Determine the [x, y] coordinate at the center of the cell enclosing the given text.  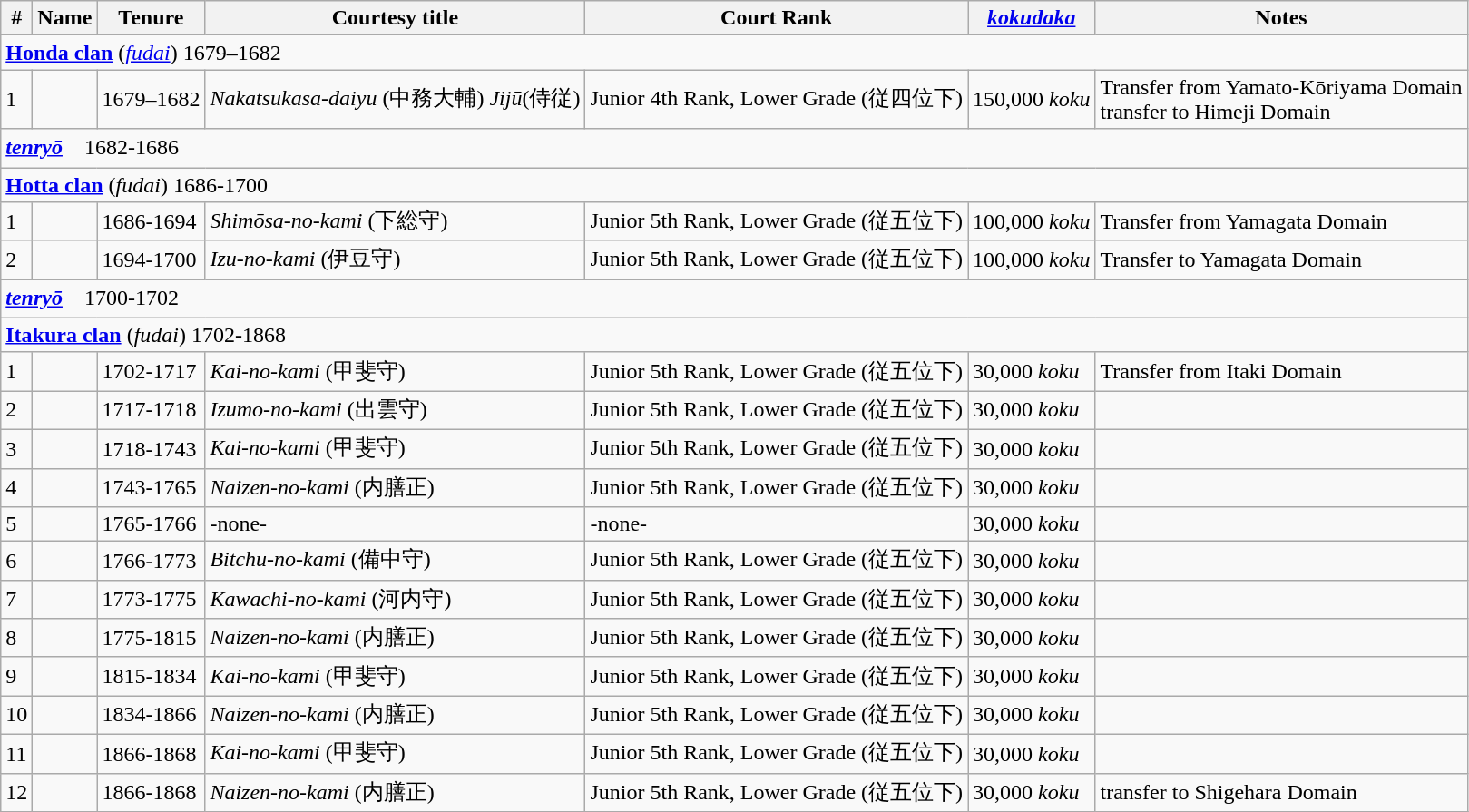
1717-1718 [151, 410]
Tenure [151, 18]
1766-1773 [151, 561]
tenryō 1700-1702 [734, 299]
1679–1682 [151, 100]
Courtesy title [396, 18]
12 [16, 793]
Izu-no-kami (伊豆守) [396, 259]
Izumo-no-kami (出雲守) [396, 410]
Name [65, 18]
1743-1765 [151, 488]
Kawachi-no-kami (河内守) [396, 599]
1718-1743 [151, 448]
6 [16, 561]
Notes [1281, 18]
1702-1717 [151, 372]
10 [16, 715]
1775-1815 [151, 639]
Hotta clan (fudai) 1686-1700 [734, 184]
7 [16, 599]
1765-1766 [151, 524]
8 [16, 639]
Shimōsa-no-kami (下総守) [396, 221]
1834-1866 [151, 715]
150,000 koku [1032, 100]
Transfer to Yamagata Domain [1281, 259]
kokudaka [1032, 18]
1773-1775 [151, 599]
1694-1700 [151, 259]
Itakura clan (fudai) 1702-1868 [734, 335]
# [16, 18]
Honda clan (fudai) 1679–1682 [734, 53]
9 [16, 677]
transfer to Shigehara Domain [1281, 793]
Nakatsukasa-daiyu (中務大輔) Jijū(侍従) [396, 100]
Transfer from Itaki Domain [1281, 372]
4 [16, 488]
Court Rank [777, 18]
Junior 4th Rank, Lower Grade (従四位下) [777, 100]
3 [16, 448]
Transfer from Yamagata Domain [1281, 221]
1815-1834 [151, 677]
Bitchu-no-kami (備中守) [396, 561]
Transfer from Yamato-Kōriyama Domaintransfer to Himeji Domain [1281, 100]
5 [16, 524]
11 [16, 753]
1686-1694 [151, 221]
tenryō 1682-1686 [734, 149]
